Find where the given text appears and provide that cell's center as [x, y] coordinate. 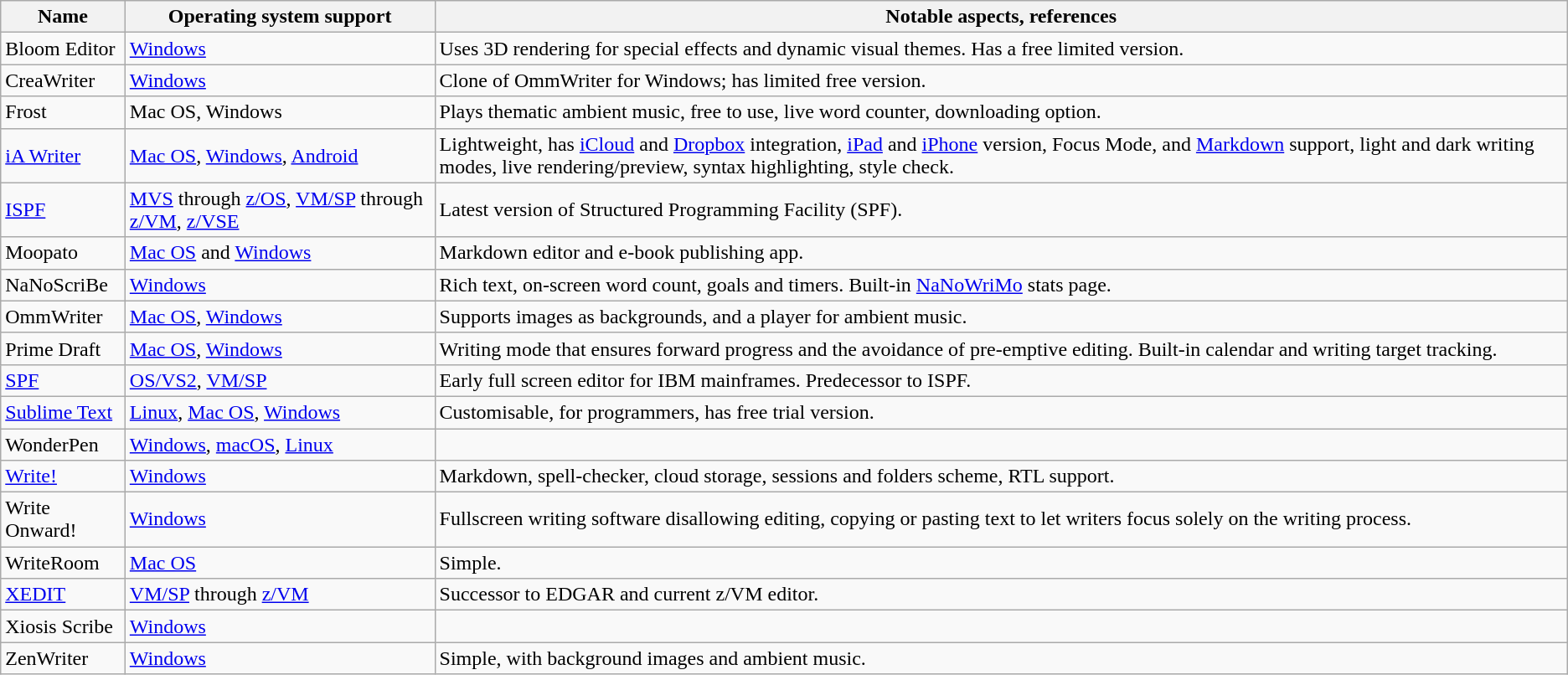
VM/SP through z/VM [280, 595]
Successor to EDGAR and current z/VM editor. [1001, 595]
OmmWriter [64, 317]
Bloom Editor [64, 49]
CreaWriter [64, 80]
iA Writer [64, 156]
SPF [64, 380]
ISPF [64, 209]
Write! [64, 477]
Clone of OmmWriter for Windows; has limited free version. [1001, 80]
Linux, Mac OS, Windows [280, 412]
Writing mode that ensures forward progress and the avoidance of pre-emptive editing. Built-in calendar and writing target tracking. [1001, 348]
Rich text, on-screen word count, goals and timers. Built-in NaNoWriMo stats page. [1001, 285]
Fullscreen writing software disallowing editing, copying or pasting text to let writers focus solely on the writing process. [1001, 519]
Markdown, spell-checker, cloud storage, sessions and folders scheme, RTL support. [1001, 477]
Write Onward! [64, 519]
Sublime Text [64, 412]
Mac OS, Windows, Android [280, 156]
Name [64, 17]
Notable aspects, references [1001, 17]
Operating system support [280, 17]
Prime Draft [64, 348]
WriteRoom [64, 563]
Markdown editor and e-book publishing app. [1001, 253]
Frost [64, 112]
Uses 3D rendering for special effects and dynamic visual themes. Has a free limited version. [1001, 49]
Moopato [64, 253]
Mac OS [280, 563]
Early full screen editor for IBM mainframes. Predecessor to ISPF. [1001, 380]
Mac OS and Windows [280, 253]
Simple, with background images and ambient music. [1001, 658]
Latest version of Structured Programming Facility (SPF). [1001, 209]
Supports images as backgrounds, and a player for ambient music. [1001, 317]
Xiosis Scribe [64, 626]
Windows, macOS, Linux [280, 445]
Plays thematic ambient music, free to use, live word counter, downloading option. [1001, 112]
NaNoScriBe [64, 285]
XEDIT [64, 595]
MVS through z/OS, VM/SP through z/VM, z/VSE [280, 209]
Customisable, for programmers, has free trial version. [1001, 412]
OS/VS2, VM/SP [280, 380]
WonderPen [64, 445]
Simple. [1001, 563]
ZenWriter [64, 658]
